Return the [X, Y] coordinate for the center point of the cell that contains the specified text.  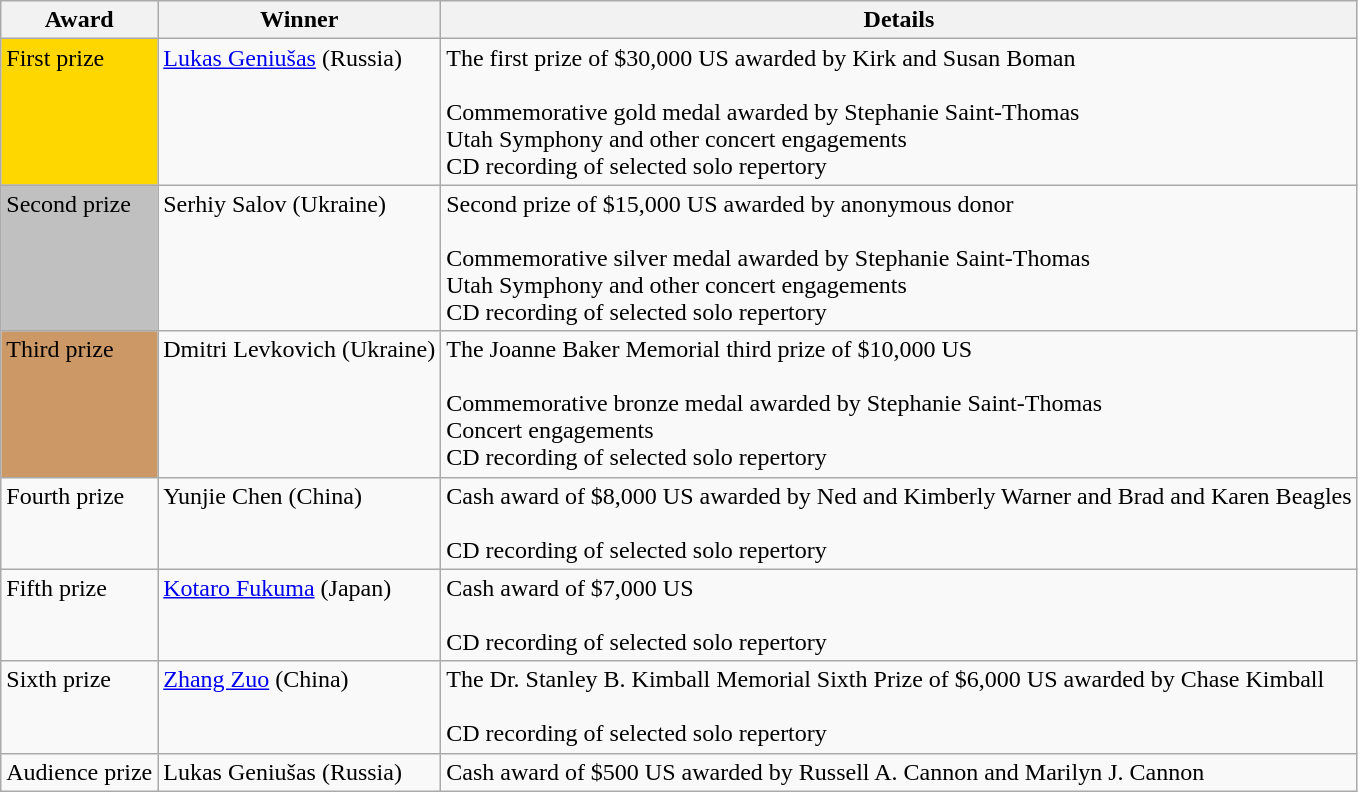
Award [80, 20]
Cash award of $8,000 US awarded by Ned and Kimberly Warner and Brad and Karen BeaglesCD recording of selected solo repertory [899, 523]
Fifth prize [80, 615]
First prize [80, 112]
Third prize [80, 404]
Second prize [80, 258]
Yunjie Chen (China) [300, 523]
Cash award of $500 US awarded by Russell A. Cannon and Marilyn J. Cannon [899, 772]
Fourth prize [80, 523]
Cash award of $7,000 USCD recording of selected solo repertory [899, 615]
Audience prize [80, 772]
Details [899, 20]
Winner [300, 20]
The Dr. Stanley B. Kimball Memorial Sixth Prize of $6,000 US awarded by Chase KimballCD recording of selected solo repertory [899, 707]
Kotaro Fukuma (Japan) [300, 615]
Sixth prize [80, 707]
Zhang Zuo (China) [300, 707]
Dmitri Levkovich (Ukraine) [300, 404]
Serhiy Salov (Ukraine) [300, 258]
